Find where the given text appears and provide that cell's center as (x, y) coordinate. 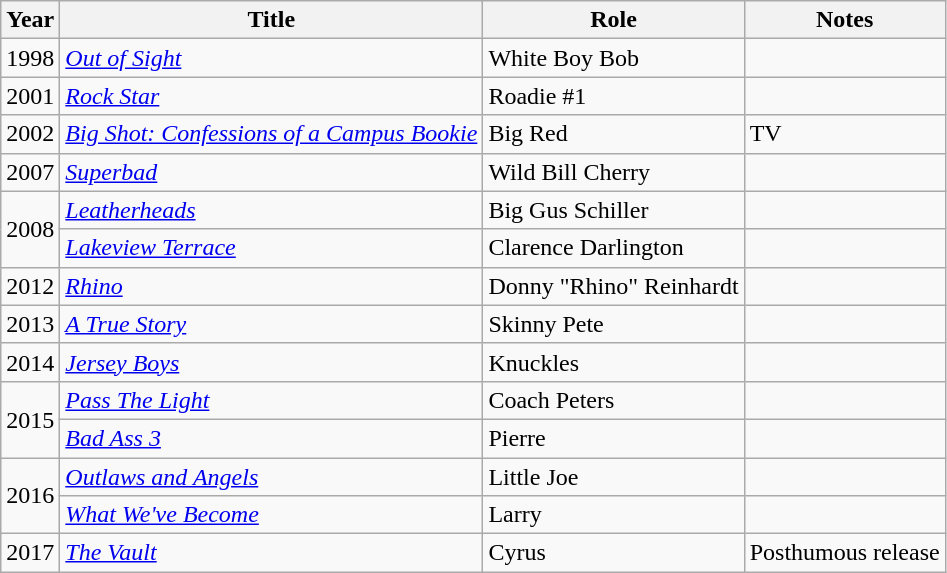
Pierre (614, 438)
Big Gus Schiller (614, 210)
Rock Star (272, 96)
TV (844, 134)
Leatherheads (272, 210)
Big Shot: Confessions of a Campus Bookie (272, 134)
2002 (30, 134)
Superbad (272, 172)
Year (30, 20)
What We've Become (272, 515)
Clarence Darlington (614, 248)
Skinny Pete (614, 324)
Roadie #1 (614, 96)
Donny "Rhino" Reinhardt (614, 286)
Out of Sight (272, 58)
Jersey Boys (272, 362)
Little Joe (614, 477)
Knuckles (614, 362)
Coach Peters (614, 400)
A True Story (272, 324)
2001 (30, 96)
Big Red (614, 134)
Wild Bill Cherry (614, 172)
Posthumous release (844, 553)
2016 (30, 496)
2013 (30, 324)
1998 (30, 58)
The Vault (272, 553)
Cyrus (614, 553)
Pass The Light (272, 400)
2008 (30, 229)
Outlaws and Angels (272, 477)
2015 (30, 419)
2014 (30, 362)
2012 (30, 286)
White Boy Bob (614, 58)
Title (272, 20)
Role (614, 20)
2007 (30, 172)
Notes (844, 20)
Rhino (272, 286)
Lakeview Terrace (272, 248)
2017 (30, 553)
Larry (614, 515)
Bad Ass 3 (272, 438)
